Scan for the cell matching the given text and deliver its (x, y) coordinate at center. 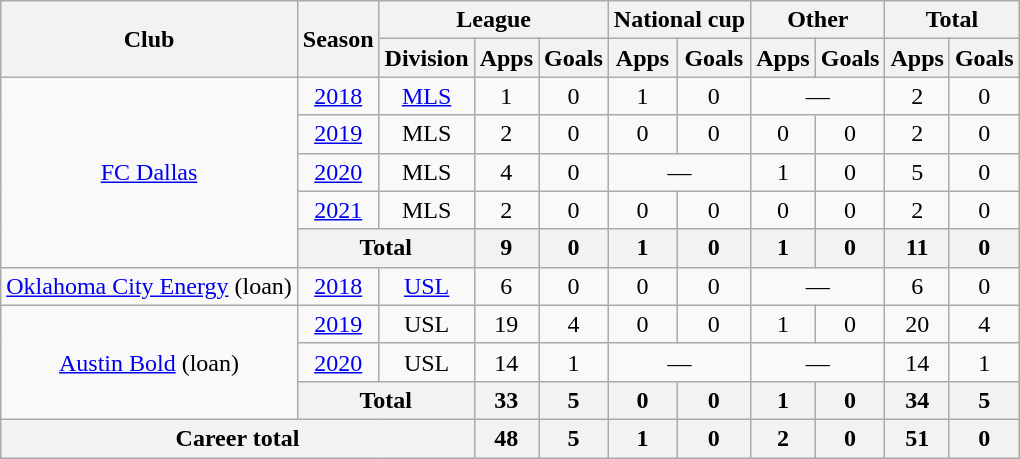
League (494, 20)
9 (506, 248)
33 (506, 400)
Oklahoma City Energy (loan) (150, 286)
Season (338, 39)
11 (917, 248)
20 (917, 324)
Career total (238, 438)
Division (426, 58)
Club (150, 39)
FC Dallas (150, 172)
19 (506, 324)
34 (917, 400)
Other (818, 20)
48 (506, 438)
2021 (338, 210)
National cup (679, 20)
51 (917, 438)
Austin Bold (loan) (150, 362)
